Scan for the cell matching the given text and deliver its [x, y] coordinate at center. 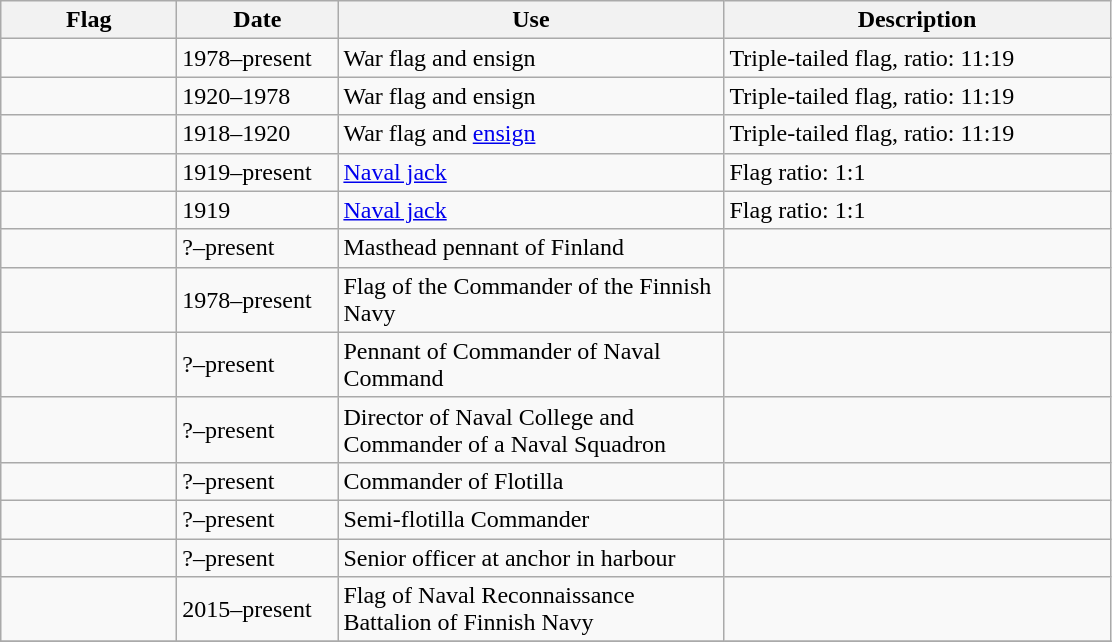
Masthead pennant of Finland [531, 248]
Date [258, 20]
1918–1920 [258, 134]
Senior officer at anchor in harbour [531, 557]
Use [531, 20]
1920–1978 [258, 96]
Semi-flotilla Commander [531, 519]
Description [917, 20]
1919 [258, 210]
1919–present [258, 172]
Flag of Naval Reconnaissance Battalion of Finnish Navy [531, 610]
2015–present [258, 610]
Flag [89, 20]
Flag of the Commander of the Finnish Navy [531, 300]
Pennant of Commander of Naval Command [531, 364]
Commander of Flotilla [531, 481]
Director of Naval College and Commander of a Naval Squadron [531, 430]
